Return (X, Y) of the center of cell containing provided text 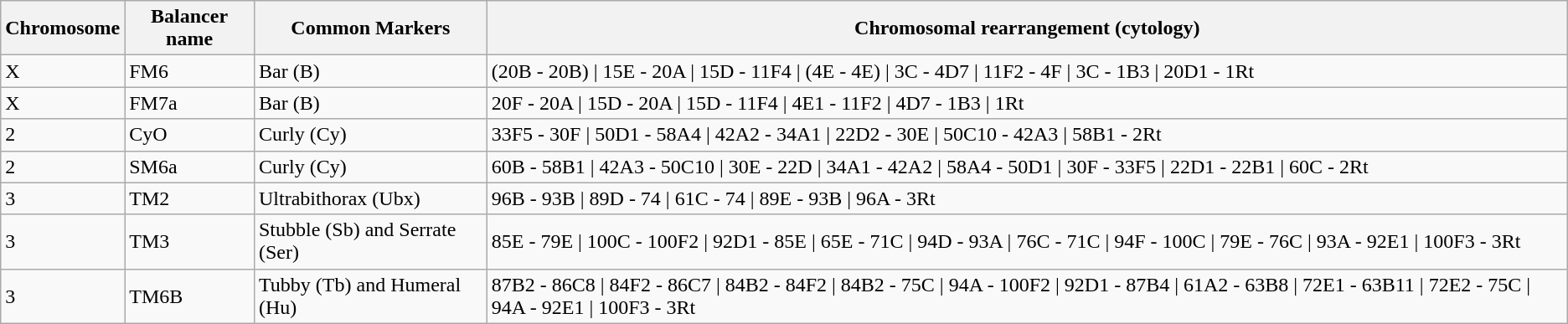
33F5 - 30F | 50D1 - 58A4 | 42A2 - 34A1 | 22D2 - 30E | 50C10 - 42A3 | 58B1 - 2Rt (1027, 135)
TM2 (189, 198)
CyO (189, 135)
TM6B (189, 296)
Tubby (Tb) and Humeral (Hu) (370, 296)
20F - 20A | 15D - 20A | 15D - 11F4 | 4E1 - 11F2 | 4D7 - 1B3 | 1Rt (1027, 103)
60B - 58B1 | 42A3 - 50C10 | 30E - 22D | 34A1 - 42A2 | 58A4 - 50D1 | 30F - 33F5 | 22D1 - 22B1 | 60C - 2Rt (1027, 167)
SM6a (189, 167)
(20B - 20B) | 15E - 20A | 15D - 11F4 | (4E - 4E) | 3C - 4D7 | 11F2 - 4F | 3C - 1B3 | 20D1 - 1Rt (1027, 71)
TM3 (189, 241)
Chromosomal rearrangement (cytology) (1027, 28)
FM6 (189, 71)
Balancer name (189, 28)
FM7a (189, 103)
87B2 - 86C8 | 84F2 - 86C7 | 84B2 - 84F2 | 84B2 - 75C | 94A - 100F2 | 92D1 - 87B4 | 61A2 - 63B8 | 72E1 - 63B11 | 72E2 - 75C | 94A - 92E1 | 100F3 - 3Rt (1027, 296)
Chromosome (63, 28)
85E - 79E | 100C - 100F2 | 92D1 - 85E | 65E - 71C | 94D - 93A | 76C - 71C | 94F - 100C | 79E - 76C | 93A - 92E1 | 100F3 - 3Rt (1027, 241)
Stubble (Sb) and Serrate (Ser) (370, 241)
Ultrabithorax (Ubx) (370, 198)
Common Markers (370, 28)
96B - 93B | 89D - 74 | 61C - 74 | 89E - 93B | 96A - 3Rt (1027, 198)
